Determine the (X, Y) coordinate at the center of the cell enclosing the given text.  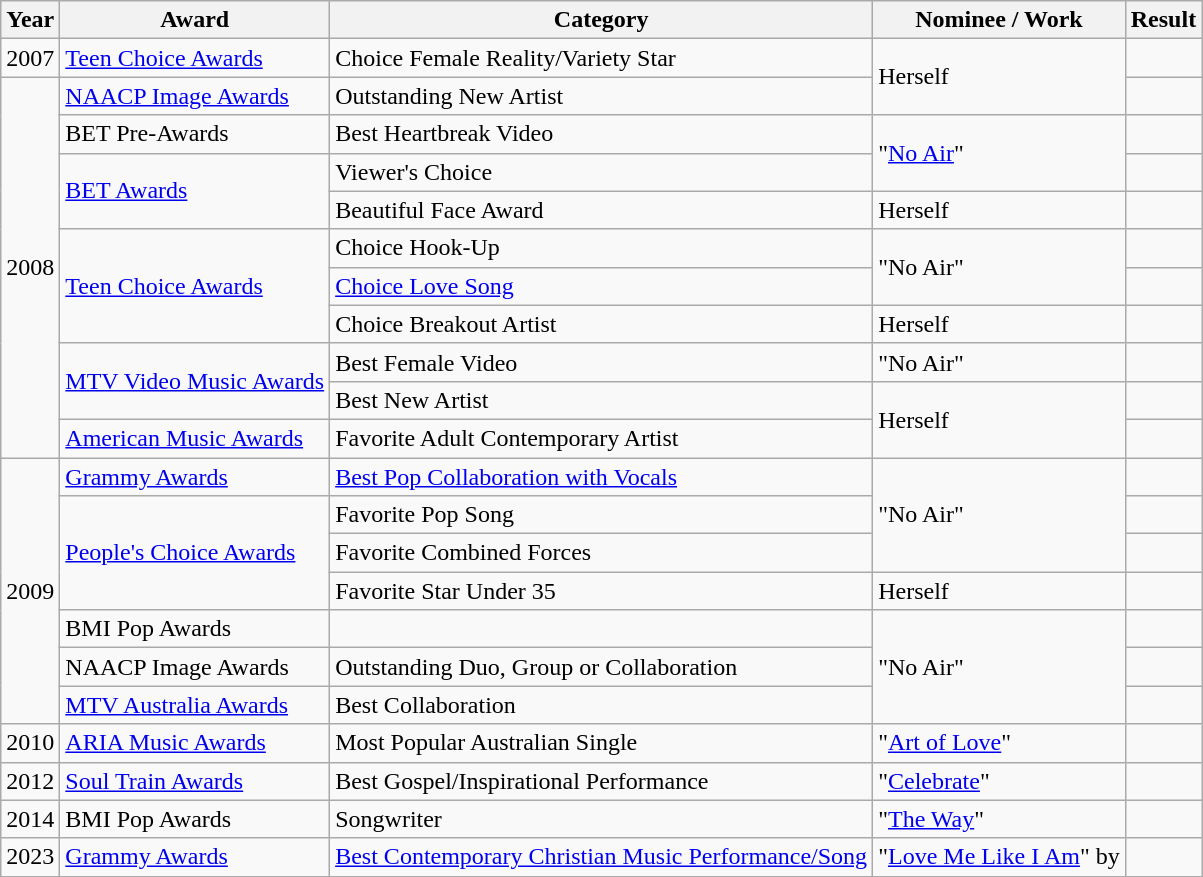
"Celebrate" (1000, 781)
Favorite Adult Contemporary Artist (602, 438)
2023 (30, 857)
Best Gospel/Inspirational Performance (602, 781)
Favorite Star Under 35 (602, 591)
Category (602, 20)
Best Female Video (602, 362)
2009 (30, 591)
Viewer's Choice (602, 172)
"The Way" (1000, 819)
Choice Female Reality/Variety Star (602, 58)
BET Pre-Awards (195, 134)
2007 (30, 58)
Year (30, 20)
Outstanding Duo, Group or Collaboration (602, 667)
Nominee / Work (1000, 20)
Favorite Combined Forces (602, 553)
Choice Breakout Artist (602, 324)
"Art of Love" (1000, 743)
MTV Video Music Awards (195, 381)
Best Pop Collaboration with Vocals (602, 477)
2012 (30, 781)
Award (195, 20)
"Love Me Like I Am" by (1000, 857)
Most Popular Australian Single (602, 743)
Outstanding New Artist (602, 96)
2010 (30, 743)
Beautiful Face Award (602, 210)
Choice Hook-Up (602, 248)
MTV Australia Awards (195, 705)
Best Contemporary Christian Music Performance/Song (602, 857)
ARIA Music Awards (195, 743)
Favorite Pop Song (602, 515)
2008 (30, 268)
Best Heartbreak Video (602, 134)
American Music Awards (195, 438)
Best Collaboration (602, 705)
Choice Love Song (602, 286)
People's Choice Awards (195, 553)
Soul Train Awards (195, 781)
Songwriter (602, 819)
Best New Artist (602, 400)
Result (1163, 20)
2014 (30, 819)
BET Awards (195, 191)
